From the cell containing the given text, extract its center point as (x, y) coordinate. 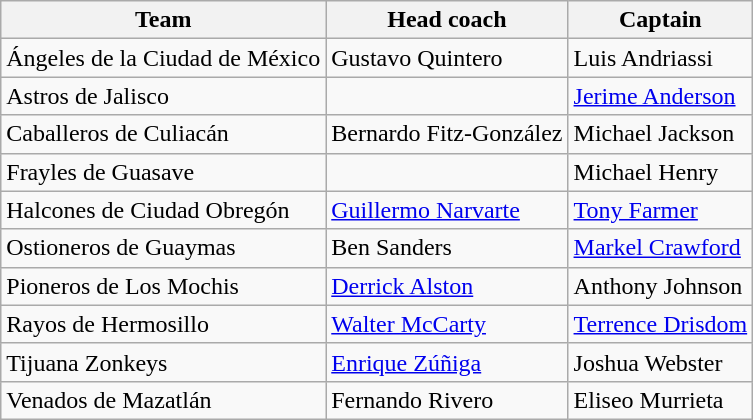
Head coach (447, 20)
Ben Sanders (447, 248)
Joshua Webster (660, 362)
Derrick Alston (447, 286)
Pioneros de Los Mochis (164, 286)
Astros de Jalisco (164, 96)
Guillermo Narvarte (447, 210)
Enrique Zúñiga (447, 362)
Bernardo Fitz-González (447, 134)
Terrence Drisdom (660, 324)
Frayles de Guasave (164, 172)
Jerime Anderson (660, 96)
Tijuana Zonkeys (164, 362)
Rayos de Hermosillo (164, 324)
Anthony Johnson (660, 286)
Gustavo Quintero (447, 58)
Michael Jackson (660, 134)
Halcones de Ciudad Obregón (164, 210)
Luis Andriassi (660, 58)
Tony Farmer (660, 210)
Ángeles de la Ciudad de México (164, 58)
Venados de Mazatlán (164, 400)
Ostioneros de Guaymas (164, 248)
Walter McCarty (447, 324)
Caballeros de Culiacán (164, 134)
Captain (660, 20)
Markel Crawford (660, 248)
Fernando Rivero (447, 400)
Team (164, 20)
Eliseo Murrieta (660, 400)
Michael Henry (660, 172)
